Provide the (x, y) coordinate of the cell's center where the given text is located.  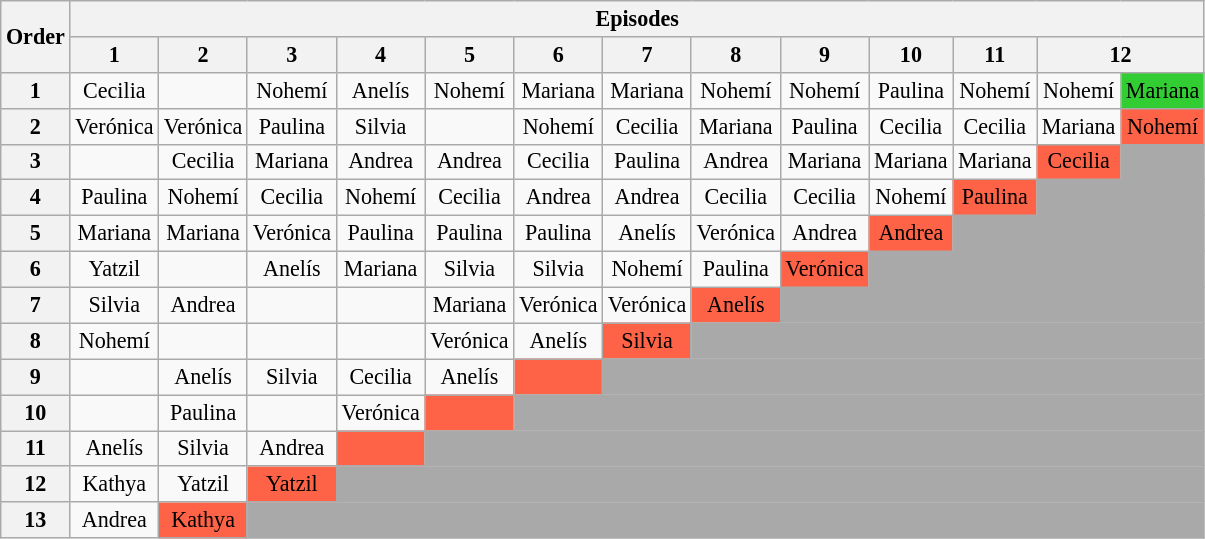
Order (36, 36)
Episodes (638, 18)
13 (36, 520)
